Extract the (X, Y) coordinate from the center of the cell holding the provided text.  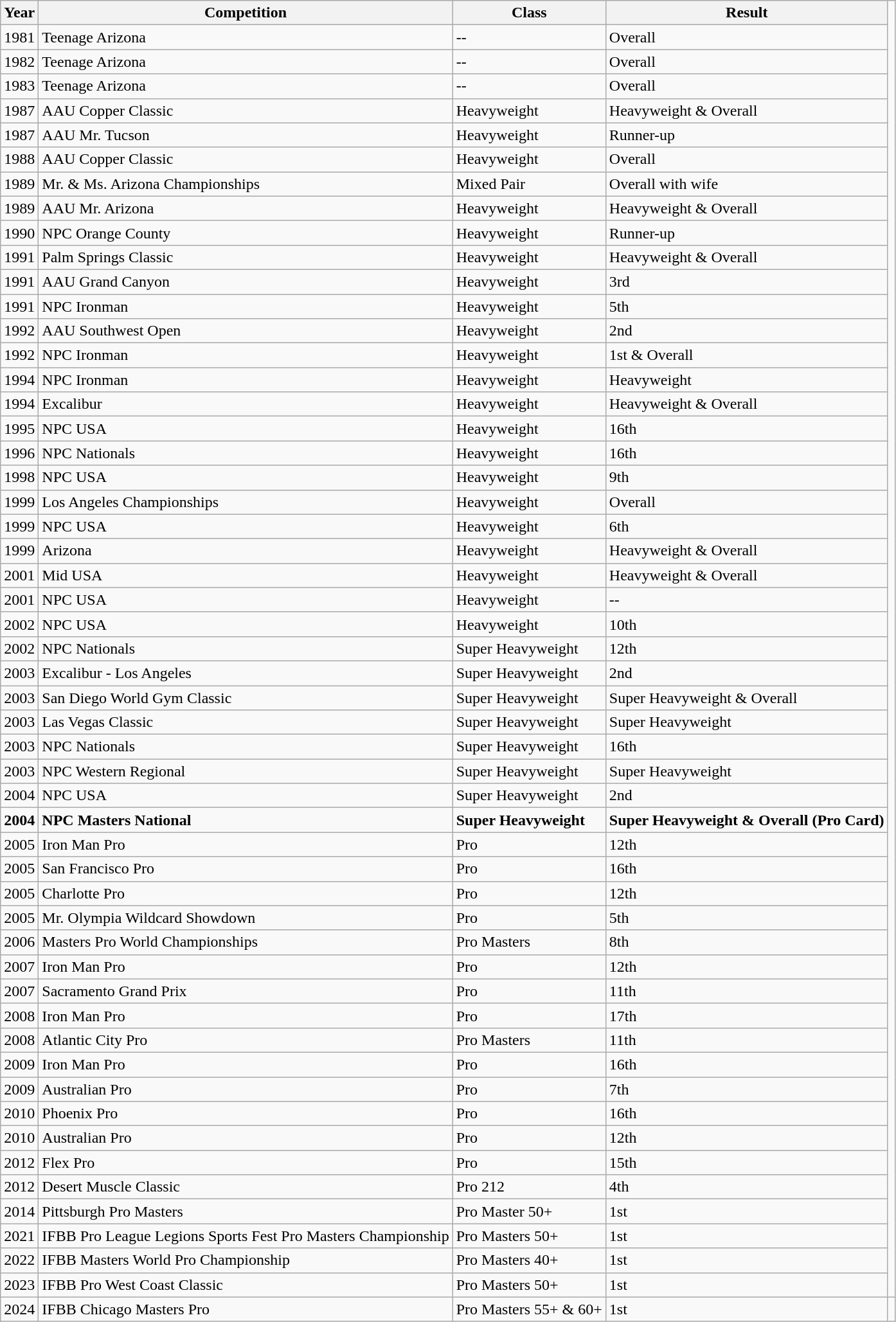
Pittsburgh Pro Masters (246, 1211)
15th (747, 1163)
IFBB Chicago Masters Pro (246, 1309)
Pro Masters 40+ (529, 1260)
Year (19, 13)
Pro Masters 55+ & 60+ (529, 1309)
Excalibur (246, 404)
Mid USA (246, 575)
1990 (19, 233)
1998 (19, 478)
San Diego World Gym Classic (246, 697)
Las Vegas Classic (246, 722)
2023 (19, 1285)
Desert Muscle Classic (246, 1187)
Mr. & Ms. Arizona Championships (246, 184)
2024 (19, 1309)
Pro 212 (529, 1187)
1983 (19, 86)
2014 (19, 1211)
Los Angeles Championships (246, 502)
IFBB Masters World Pro Championship (246, 1260)
Masters Pro World Championships (246, 942)
7th (747, 1089)
4th (747, 1187)
AAU Mr. Tucson (246, 135)
2022 (19, 1260)
1981 (19, 37)
Atlantic City Pro (246, 1040)
2006 (19, 942)
IFBB Pro League Legions Sports Fest Pro Masters Championship (246, 1236)
AAU Southwest Open (246, 331)
10th (747, 624)
NPC Masters National (246, 820)
17th (747, 1015)
Flex Pro (246, 1163)
3rd (747, 281)
Charlotte Pro (246, 893)
Phoenix Pro (246, 1114)
Sacramento Grand Prix (246, 991)
1995 (19, 429)
Arizona (246, 551)
Competition (246, 13)
1996 (19, 453)
Overall with wife (747, 184)
1st & Overall (747, 355)
AAU Grand Canyon (246, 281)
Pro Master 50+ (529, 1211)
IFBB Pro West Coast Classic (246, 1285)
6th (747, 526)
2021 (19, 1236)
Mr. Olympia Wildcard Showdown (246, 918)
Mixed Pair (529, 184)
AAU Mr. Arizona (246, 208)
1988 (19, 159)
Palm Springs Classic (246, 257)
Result (747, 13)
1982 (19, 62)
Class (529, 13)
Super Heavyweight & Overall (Pro Card) (747, 820)
9th (747, 478)
Super Heavyweight & Overall (747, 697)
NPC Orange County (246, 233)
NPC Western Regional (246, 771)
Excalibur - Los Angeles (246, 673)
8th (747, 942)
San Francisco Pro (246, 869)
